For the text-containing cell, return its midpoint in [x, y] coordinate format. 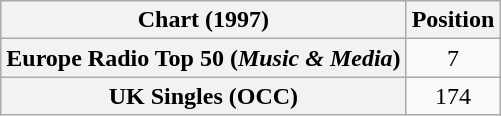
Europe Radio Top 50 (Music & Media) [204, 58]
7 [453, 58]
Position [453, 20]
UK Singles (OCC) [204, 96]
174 [453, 96]
Chart (1997) [204, 20]
